Extract the [x, y] coordinate from the center of the cell holding the provided text.  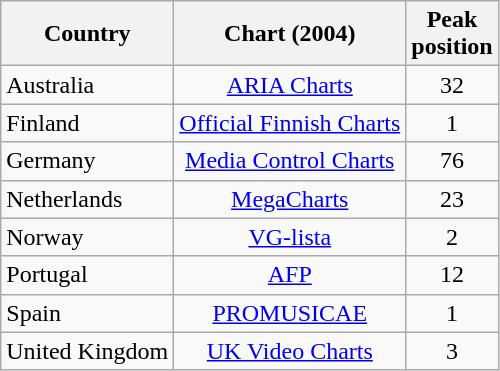
Chart (2004) [290, 34]
Finland [88, 123]
Portugal [88, 275]
Norway [88, 237]
UK Video Charts [290, 351]
76 [452, 161]
PROMUSICAE [290, 313]
Spain [88, 313]
Peakposition [452, 34]
Country [88, 34]
Netherlands [88, 199]
3 [452, 351]
32 [452, 85]
Australia [88, 85]
23 [452, 199]
Media Control Charts [290, 161]
Official Finnish Charts [290, 123]
MegaCharts [290, 199]
AFP [290, 275]
2 [452, 237]
ARIA Charts [290, 85]
Germany [88, 161]
VG-lista [290, 237]
12 [452, 275]
United Kingdom [88, 351]
